Capture the cell that displays the provided text and extract its [X, Y] central coordinate. 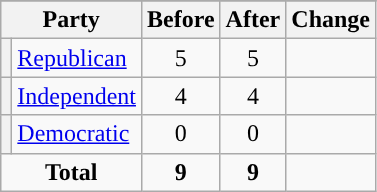
Change [331, 20]
Independent [77, 96]
Party [72, 20]
Republican [77, 58]
Democratic [77, 134]
After [253, 20]
Before [180, 20]
Total [72, 172]
